Extract the [X, Y] coordinate from the center of the cell holding the provided text.  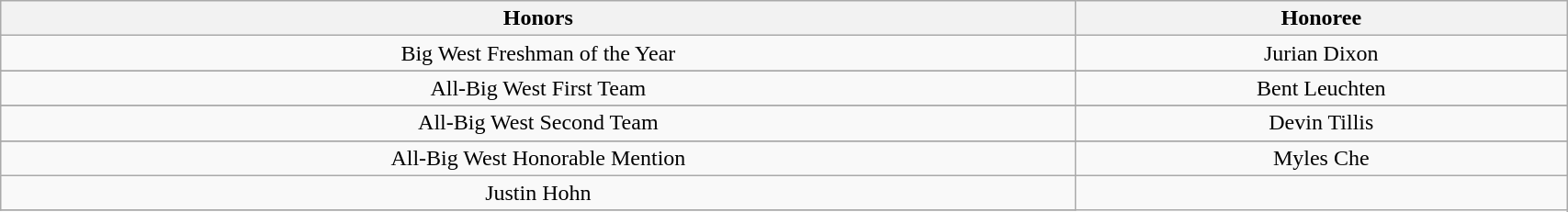
Honors [538, 18]
Devin Tillis [1321, 123]
Bent Leuchten [1321, 88]
All-Big West Second Team [538, 123]
All-Big West Honorable Mention [538, 158]
Justin Hohn [538, 193]
Myles Che [1321, 158]
Honoree [1321, 18]
Big West Freshman of the Year [538, 53]
All-Big West First Team [538, 88]
Jurian Dixon [1321, 53]
